Find where the given text appears and provide that cell's center as [X, Y] coordinate. 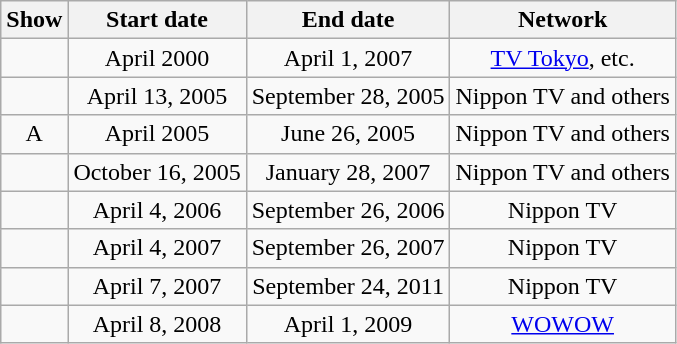
April 1, 2007 [348, 58]
A [34, 134]
April 8, 2008 [157, 324]
April 2005 [157, 134]
September 26, 2006 [348, 210]
June 26, 2005 [348, 134]
January 28, 2007 [348, 172]
Network [562, 20]
September 24, 2011 [348, 286]
TV Tokyo, etc. [562, 58]
April 4, 2006 [157, 210]
September 26, 2007 [348, 248]
Start date [157, 20]
April 4, 2007 [157, 248]
April 1, 2009 [348, 324]
Show [34, 20]
April 13, 2005 [157, 96]
WOWOW [562, 324]
April 7, 2007 [157, 286]
April 2000 [157, 58]
September 28, 2005 [348, 96]
October 16, 2005 [157, 172]
End date [348, 20]
